Output the (x, y) coordinate of the center of the cell containing the given text.  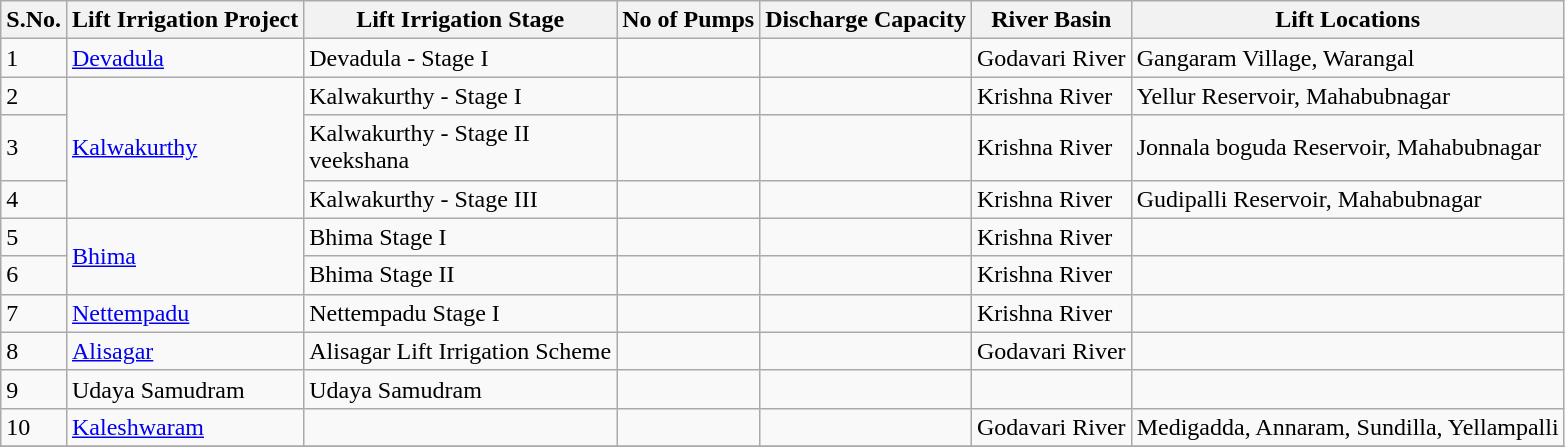
9 (34, 389)
2 (34, 96)
Kaleshwaram (184, 427)
10 (34, 427)
Jonnala boguda Reservoir, Mahabubnagar (1348, 148)
Bhima Stage I (460, 237)
4 (34, 199)
Lift Irrigation Project (184, 20)
Medigadda, Annaram, Sundilla, Yellampalli (1348, 427)
5 (34, 237)
Lift Locations (1348, 20)
River Basin (1051, 20)
Nettempadu (184, 313)
Devadula (184, 58)
No of Pumps (688, 20)
Bhima Stage II (460, 275)
Alisagar (184, 351)
3 (34, 148)
Bhima (184, 256)
Nettempadu Stage I (460, 313)
Gudipalli Reservoir, Mahabubnagar (1348, 199)
8 (34, 351)
7 (34, 313)
Kalwakurthy - Stage IIveekshana (460, 148)
Alisagar Lift Irrigation Scheme (460, 351)
Kalwakurthy - Stage I (460, 96)
Kalwakurthy - Stage III (460, 199)
6 (34, 275)
Lift Irrigation Stage (460, 20)
Devadula - Stage I (460, 58)
Discharge Capacity (866, 20)
Kalwakurthy (184, 148)
1 (34, 58)
Gangaram Village, Warangal (1348, 58)
S.No. (34, 20)
Yellur Reservoir, Mahabubnagar (1348, 96)
